Detect which cell encompasses the target text, then output its (X, Y) center coordinate. 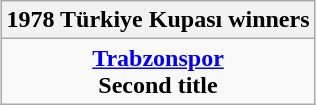
1978 Türkiye Kupası winners (158, 20)
TrabzonsporSecond title (158, 72)
